Detect which cell encompasses the target text, then output its [X, Y] center coordinate. 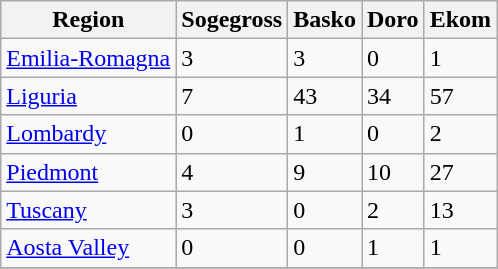
Ekom [460, 20]
Tuscany [88, 210]
7 [232, 96]
4 [232, 172]
Emilia-Romagna [88, 58]
34 [394, 96]
57 [460, 96]
10 [394, 172]
Basko [325, 20]
Sogegross [232, 20]
Lombardy [88, 134]
27 [460, 172]
Aosta Valley [88, 248]
9 [325, 172]
Doro [394, 20]
Region [88, 20]
43 [325, 96]
Liguria [88, 96]
13 [460, 210]
Piedmont [88, 172]
